Determine the (x, y) coordinate at the center of the cell enclosing the given text.  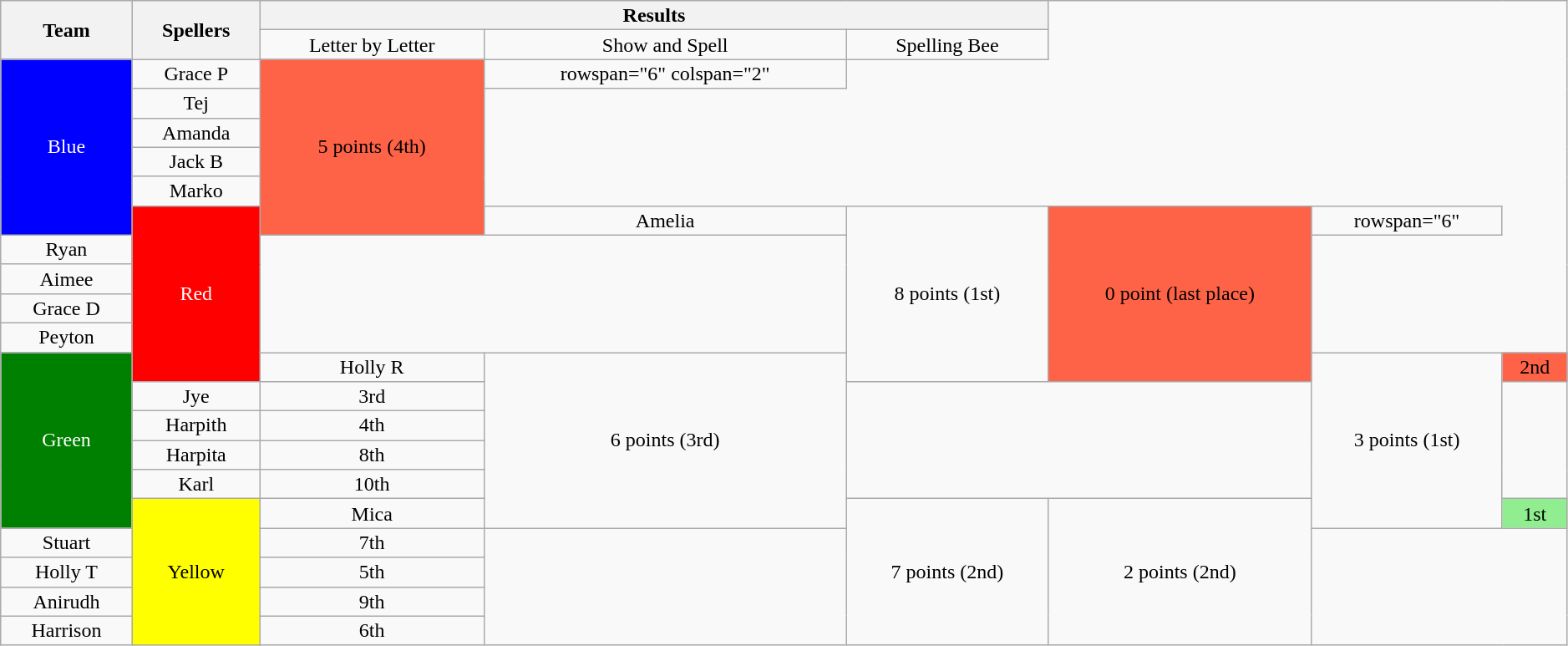
Harpith (195, 426)
Jack B (195, 162)
Harrison (67, 630)
Grace P (195, 74)
Peyton (67, 338)
6th (372, 630)
7 points (2nd) (947, 572)
Yellow (195, 572)
Green (67, 440)
7th (372, 543)
10th (372, 485)
Red (195, 293)
Blue (67, 147)
Ryan (67, 249)
5th (372, 572)
Jye (195, 396)
8th (372, 455)
rowspan="6" (1407, 221)
Anirudh (67, 602)
1st (1535, 513)
Harpita (195, 455)
Amelia (665, 221)
rowspan="6" colspan="2" (665, 74)
Amanda (195, 132)
Stuart (67, 543)
Results (653, 15)
Holly R (372, 368)
Spellers (195, 30)
Grace D (67, 308)
4th (372, 426)
Marko (195, 191)
Holly T (67, 572)
2 points (2nd) (1180, 572)
Letter by Letter (372, 45)
Aimee (67, 279)
3 points (1st) (1407, 440)
Team (67, 30)
2nd (1535, 368)
6 points (3rd) (665, 440)
3rd (372, 396)
Spelling Bee (947, 45)
5 points (4th) (372, 147)
8 points (1st) (947, 293)
Mica (372, 513)
9th (372, 602)
Show and Spell (665, 45)
0 point (last place) (1180, 293)
Karl (195, 485)
Tej (195, 104)
